Capture the cell that displays the provided text and extract its (x, y) central coordinate. 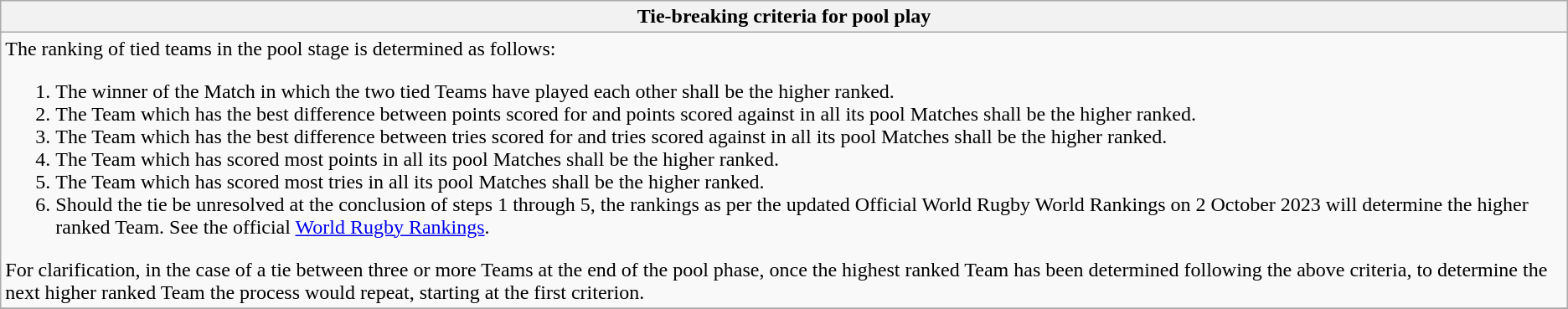
Tie-breaking criteria for pool play (784, 17)
